For the text-containing cell, return its midpoint in (x, y) coordinate format. 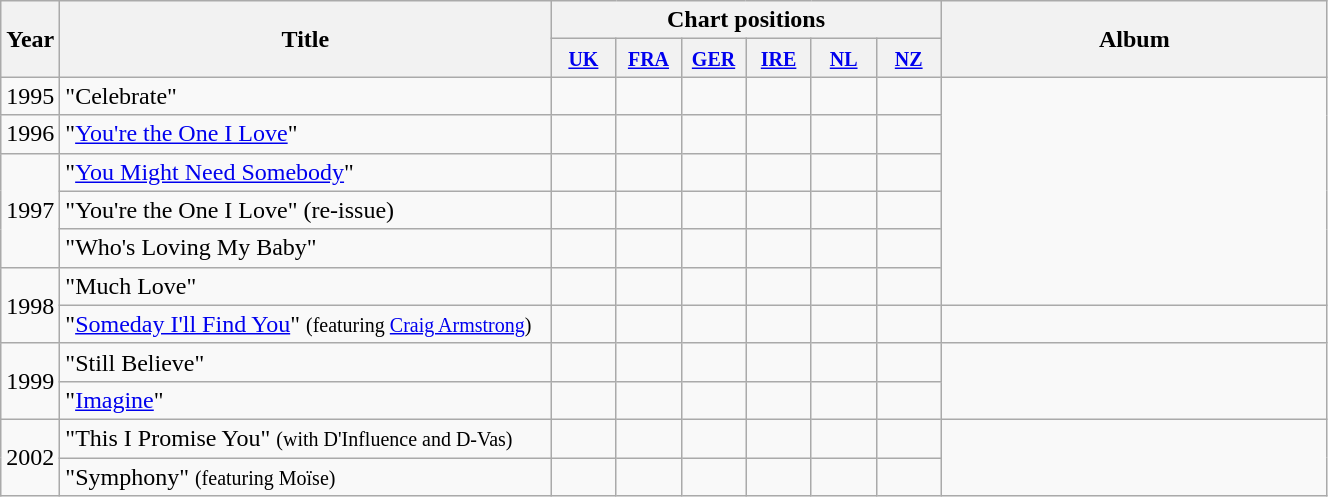
FRA (648, 58)
Title (306, 39)
GER (714, 58)
"Who's Loving My Baby" (306, 248)
"Symphony" (featuring Moïse) (306, 477)
Chart positions (746, 20)
1998 (30, 305)
1999 (30, 381)
"Imagine" (306, 400)
UK (584, 58)
NL (844, 58)
Album (1134, 39)
"Celebrate" (306, 96)
1996 (30, 134)
Year (30, 39)
"Someday I'll Find You" (featuring Craig Armstrong) (306, 324)
IRE (778, 58)
1997 (30, 210)
"Much Love" (306, 286)
"You're the One I Love" (re-issue) (306, 210)
2002 (30, 457)
"You Might Need Somebody" (306, 172)
"Still Believe" (306, 362)
"You're the One I Love" (306, 134)
"This I Promise You" (with D'Influence and D-Vas) (306, 438)
1995 (30, 96)
NZ (908, 58)
